From the cell containing the given text, extract its center point as (X, Y) coordinate. 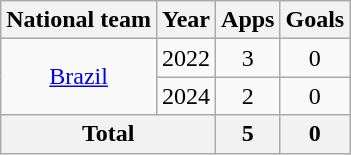
National team (79, 20)
Year (186, 20)
2024 (186, 96)
Total (108, 134)
Brazil (79, 77)
2022 (186, 58)
Goals (315, 20)
2 (248, 96)
5 (248, 134)
Apps (248, 20)
3 (248, 58)
